Detect which cell encompasses the target text, then output its [x, y] center coordinate. 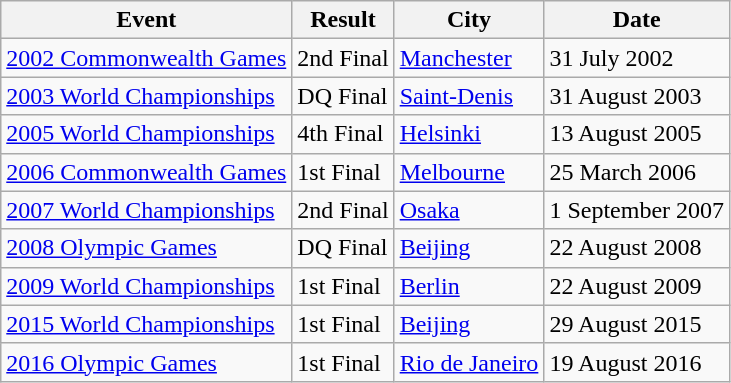
Osaka [469, 210]
22 August 2008 [637, 248]
31 August 2003 [637, 96]
29 August 2015 [637, 324]
Berlin [469, 286]
Melbourne [469, 172]
2007 World Championships [146, 210]
Date [637, 20]
1 September 2007 [637, 210]
25 March 2006 [637, 172]
13 August 2005 [637, 134]
Saint-Denis [469, 96]
4th Final [343, 134]
2008 Olympic Games [146, 248]
22 August 2009 [637, 286]
2016 Olympic Games [146, 362]
31 July 2002 [637, 58]
2009 World Championships [146, 286]
Manchester [469, 58]
2005 World Championships [146, 134]
2015 World Championships [146, 324]
Event [146, 20]
Helsinki [469, 134]
19 August 2016 [637, 362]
Result [343, 20]
2002 Commonwealth Games [146, 58]
2006 Commonwealth Games [146, 172]
Rio de Janeiro [469, 362]
2003 World Championships [146, 96]
City [469, 20]
